Identify which cell holds the provided text, then report its [x, y] central coordinate. 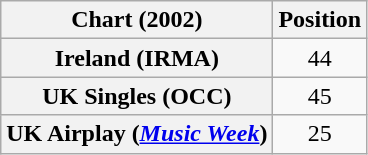
UK Airplay (Music Week) [137, 134]
Ireland (IRMA) [137, 58]
Position [320, 20]
UK Singles (OCC) [137, 96]
45 [320, 96]
Chart (2002) [137, 20]
44 [320, 58]
25 [320, 134]
